Extract the [X, Y] coordinate from the center of the cell holding the provided text.  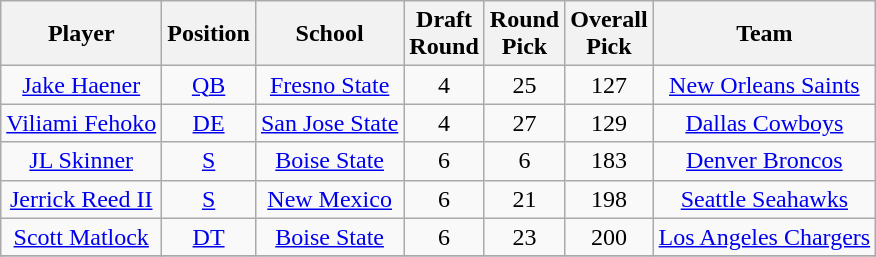
DT [209, 237]
Fresno State [329, 85]
Viliami Fehoko [82, 123]
129 [609, 123]
DE [209, 123]
QB [209, 85]
DraftRound [444, 34]
Seattle Seahawks [764, 199]
Dallas Cowboys [764, 123]
Player [82, 34]
San Jose State [329, 123]
Position [209, 34]
New Mexico [329, 199]
27 [524, 123]
23 [524, 237]
School [329, 34]
21 [524, 199]
25 [524, 85]
OverallPick [609, 34]
Team [764, 34]
127 [609, 85]
200 [609, 237]
JL Skinner [82, 161]
Los Angeles Chargers [764, 237]
Jake Haener [82, 85]
Denver Broncos [764, 161]
RoundPick [524, 34]
198 [609, 199]
Jerrick Reed II [82, 199]
Scott Matlock [82, 237]
183 [609, 161]
New Orleans Saints [764, 85]
